Identify which cell holds the provided text, then report its [x, y] central coordinate. 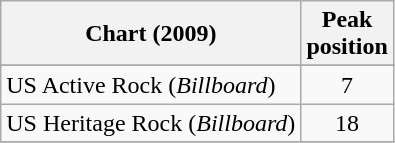
US Heritage Rock (Billboard) [151, 123]
7 [347, 85]
US Active Rock (Billboard) [151, 85]
18 [347, 123]
Chart (2009) [151, 34]
Peakposition [347, 34]
